Provide the [X, Y] coordinate of the cell's center where the given text is located.  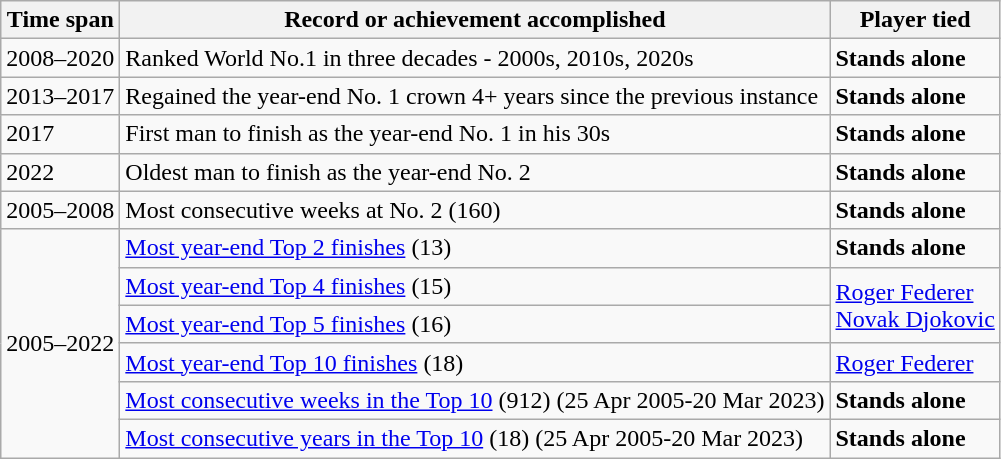
Player tied [915, 20]
Most year-end Top 4 finishes (15) [475, 286]
Most consecutive weeks in the Top 10 (912) (25 Apr 2005-20 Mar 2023) [475, 400]
Record or achievement accomplished [475, 20]
Regained the year-end No. 1 crown 4+ years since the previous instance [475, 96]
2005–2022 [60, 343]
2022 [60, 172]
Most year-end Top 10 finishes (18) [475, 362]
Time span [60, 20]
Oldest man to finish as the year-end No. 2 [475, 172]
First man to finish as the year-end No. 1 in his 30s [475, 134]
2008–2020 [60, 58]
Most consecutive years in the Top 10 (18) (25 Apr 2005-20 Mar 2023) [475, 438]
2005–2008 [60, 210]
Roger Federer [915, 362]
Ranked World No.1 in three decades - 2000s, 2010s, 2020s [475, 58]
2017 [60, 134]
Roger FedererNovak Djokovic [915, 305]
Most year-end Top 2 finishes (13) [475, 248]
Most consecutive weeks at No. 2 (160) [475, 210]
2013–2017 [60, 96]
Most year-end Top 5 finishes (16) [475, 324]
